Search for the cell housing the specified text and yield its (X, Y) center coordinate. 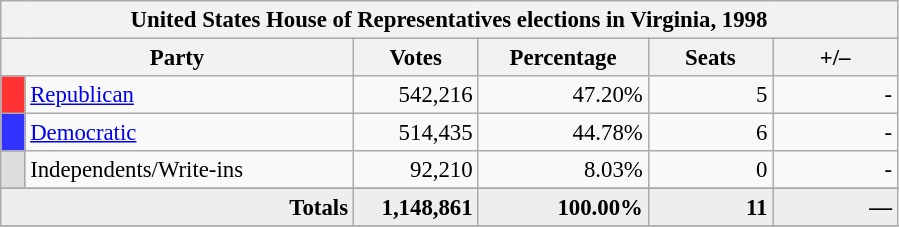
+/– (836, 58)
Party (178, 58)
11 (710, 208)
5 (710, 95)
6 (710, 133)
1,148,861 (416, 208)
8.03% (563, 170)
100.00% (563, 208)
47.20% (563, 95)
Democratic (189, 133)
Independents/Write-ins (189, 170)
92,210 (416, 170)
Republican (189, 95)
514,435 (416, 133)
542,216 (416, 95)
0 (710, 170)
— (836, 208)
Seats (710, 58)
Percentage (563, 58)
Votes (416, 58)
United States House of Representatives elections in Virginia, 1998 (450, 20)
44.78% (563, 133)
Totals (178, 208)
